Search for the cell housing the specified text and yield its (x, y) center coordinate. 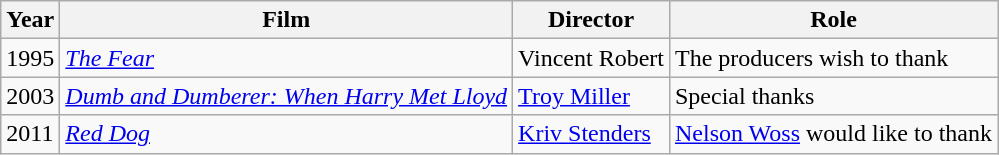
The Fear (286, 58)
Special thanks (833, 96)
1995 (30, 58)
Film (286, 20)
2003 (30, 96)
Nelson Woss would like to thank (833, 134)
Red Dog (286, 134)
Dumb and Dumberer: When Harry Met Lloyd (286, 96)
Vincent Robert (592, 58)
Year (30, 20)
Troy Miller (592, 96)
2011 (30, 134)
The producers wish to thank (833, 58)
Kriv Stenders (592, 134)
Director (592, 20)
Role (833, 20)
